Scan for the cell matching the given text and deliver its [X, Y] coordinate at center. 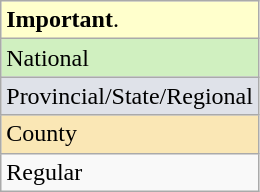
National [130, 58]
Important. [130, 20]
Regular [130, 172]
Provincial/State/Regional [130, 96]
County [130, 134]
